Extract the (X, Y) coordinate from the center of the cell holding the provided text.  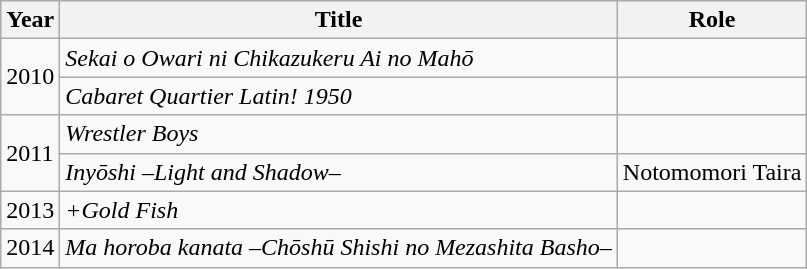
2013 (30, 210)
Cabaret Quartier Latin! 1950 (339, 96)
Inyōshi –Light and Shadow– (339, 172)
2011 (30, 153)
Year (30, 20)
Notomomori Taira (712, 172)
+Gold Fish (339, 210)
2014 (30, 248)
2010 (30, 77)
Wrestler Boys (339, 134)
Title (339, 20)
Sekai o Owari ni Chikazukeru Ai no Mahō (339, 58)
Role (712, 20)
Ma horoba kanata –Chōshū Shishi no Mezashita Basho– (339, 248)
